Return [x, y] of the center of cell containing provided text 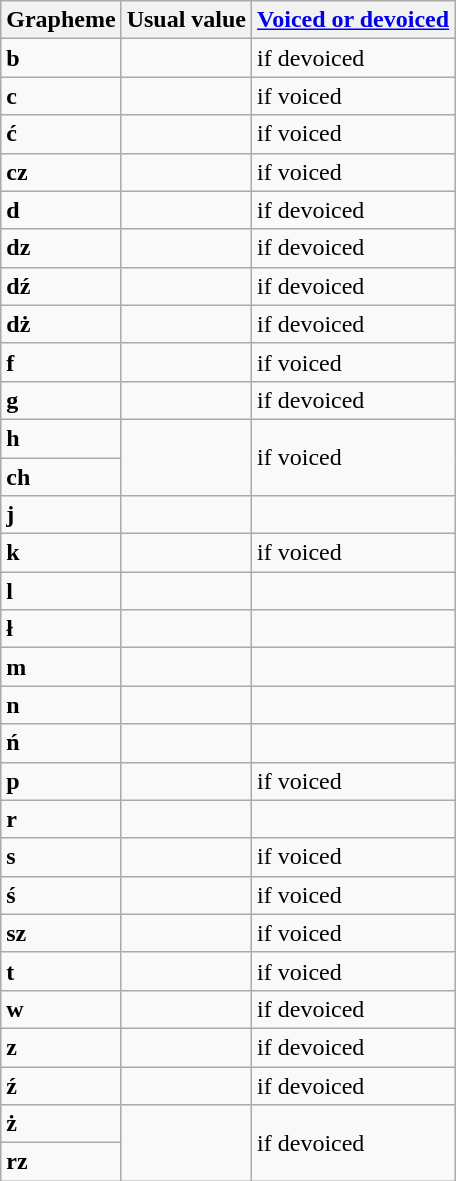
c [61, 96]
ń [61, 743]
m [61, 667]
ź [61, 1085]
l [61, 591]
t [61, 971]
ś [61, 895]
r [61, 819]
ż [61, 1124]
Usual value [186, 20]
sz [61, 933]
dż [61, 324]
dź [61, 286]
z [61, 1047]
f [61, 362]
rz [61, 1162]
Grapheme [61, 20]
j [61, 515]
k [61, 553]
d [61, 210]
s [61, 857]
dz [61, 248]
ł [61, 629]
h [61, 438]
g [61, 400]
n [61, 705]
p [61, 781]
Voiced or devoiced [354, 20]
ć [61, 134]
b [61, 58]
cz [61, 172]
ch [61, 477]
w [61, 1009]
